Detect which cell encompasses the target text, then output its [X, Y] center coordinate. 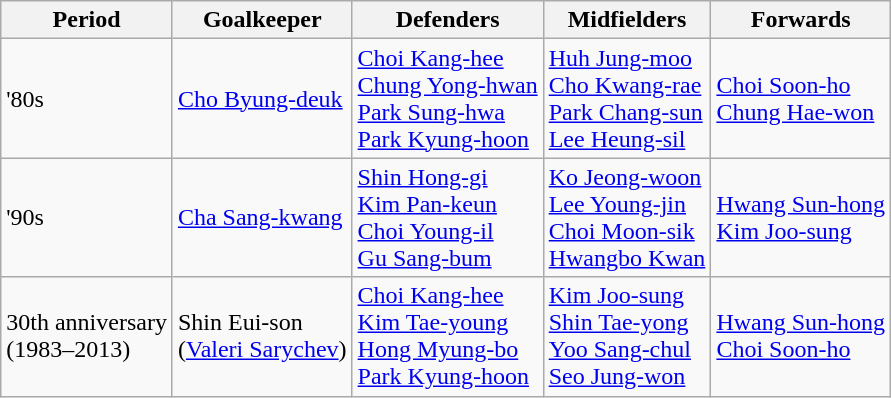
Cha Sang-kwang [262, 218]
Midfielders [627, 20]
Forwards [801, 20]
Period [87, 20]
Huh Jung-moo Cho Kwang-rae Park Chang-sun Lee Heung-sil [627, 98]
Choi Soon-ho Chung Hae-won [801, 98]
Choi Kang-hee Chung Yong-hwan Park Sung-hwa Park Kyung-hoon [448, 98]
Ko Jeong-woon Lee Young-jin Choi Moon-sik Hwangbo Kwan [627, 218]
Shin Hong-gi Kim Pan-keun Choi Young-il Gu Sang-bum [448, 218]
Defenders [448, 20]
Goalkeeper [262, 20]
'80s [87, 98]
Kim Joo-sung Shin Tae-yong Yoo Sang-chul Seo Jung-won [627, 336]
Shin Eui-son(Valeri Sarychev) [262, 336]
Hwang Sun-hong Kim Joo-sung [801, 218]
Cho Byung-deuk [262, 98]
Hwang Sun-hong Choi Soon-ho [801, 336]
30th anniversary(1983–2013) [87, 336]
'90s [87, 218]
Choi Kang-hee Kim Tae-young Hong Myung-bo Park Kyung-hoon [448, 336]
